For the text-containing cell, return its midpoint in (X, Y) coordinate format. 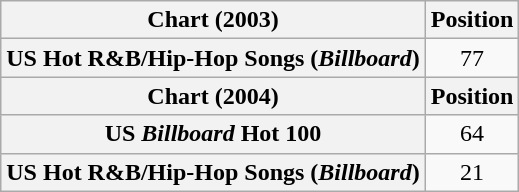
64 (472, 134)
Chart (2004) (213, 96)
US Billboard Hot 100 (213, 134)
21 (472, 172)
Chart (2003) (213, 20)
77 (472, 58)
